Return [X, Y] of the center of cell containing provided text 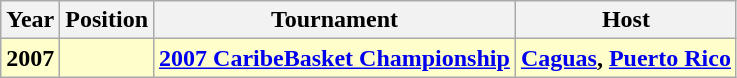
Position [107, 20]
2007 CaribeBasket Championship [335, 58]
Caguas, Puerto Rico [626, 58]
2007 [30, 58]
Host [626, 20]
Tournament [335, 20]
Year [30, 20]
